Return (x, y) of the center of cell containing provided text 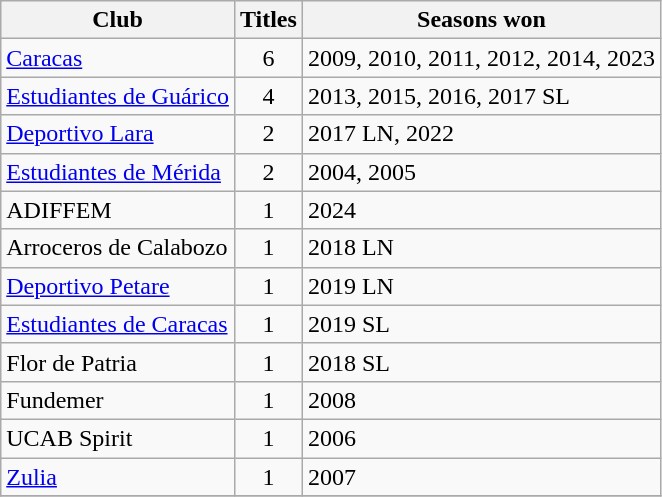
Arroceros de Calabozo (118, 248)
Flor de Patria (118, 362)
Fundemer (118, 400)
ADIFFEM (118, 210)
2018 SL (481, 362)
2013, 2015, 2016, 2017 SL (481, 96)
2009, 2010, 2011, 2012, 2014, 2023 (481, 58)
Deportivo Petare (118, 286)
6 (268, 58)
Zulia (118, 477)
2019 LN (481, 286)
Club (118, 20)
2017 LN, 2022 (481, 134)
Titles (268, 20)
2006 (481, 438)
4 (268, 96)
2019 SL (481, 324)
Deportivo Lara (118, 134)
Estudiantes de Caracas (118, 324)
Estudiantes de Mérida (118, 172)
Seasons won (481, 20)
2024 (481, 210)
Caracas (118, 58)
2008 (481, 400)
Estudiantes de Guárico (118, 96)
2018 LN (481, 248)
2007 (481, 477)
2004, 2005 (481, 172)
UCAB Spirit (118, 438)
